Detect which cell encompasses the target text, then output its [X, Y] center coordinate. 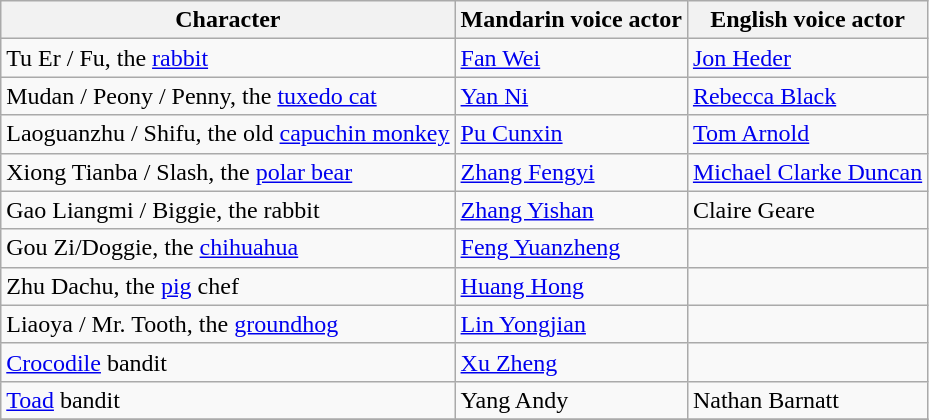
Huang Hong [571, 286]
Lin Yongjian [571, 324]
English voice actor [807, 20]
Rebecca Black [807, 96]
Jon Heder [807, 58]
Liaoya / Mr. Tooth, the groundhog [228, 324]
Xu Zheng [571, 362]
Yang Andy [571, 400]
Mudan / Peony / Penny, the tuxedo cat [228, 96]
Feng Yuanzheng [571, 248]
Fan Wei [571, 58]
Crocodile bandit [228, 362]
Nathan Barnatt [807, 400]
Yan Ni [571, 96]
Zhu Dachu, the pig chef [228, 286]
Zhang Fengyi [571, 172]
Laoguanzhu / Shifu, the old capuchin monkey [228, 134]
Zhang Yishan [571, 210]
Tu Er / Fu, the rabbit [228, 58]
Michael Clarke Duncan [807, 172]
Character [228, 20]
Pu Cunxin [571, 134]
Claire Geare [807, 210]
Gao Liangmi / Biggie, the rabbit [228, 210]
Gou Zi/Doggie, the chihuahua [228, 248]
Xiong Tianba / Slash, the polar bear [228, 172]
Mandarin voice actor [571, 20]
Toad bandit [228, 400]
Tom Arnold [807, 134]
